Scan for the cell matching the given text and deliver its [X, Y] coordinate at center. 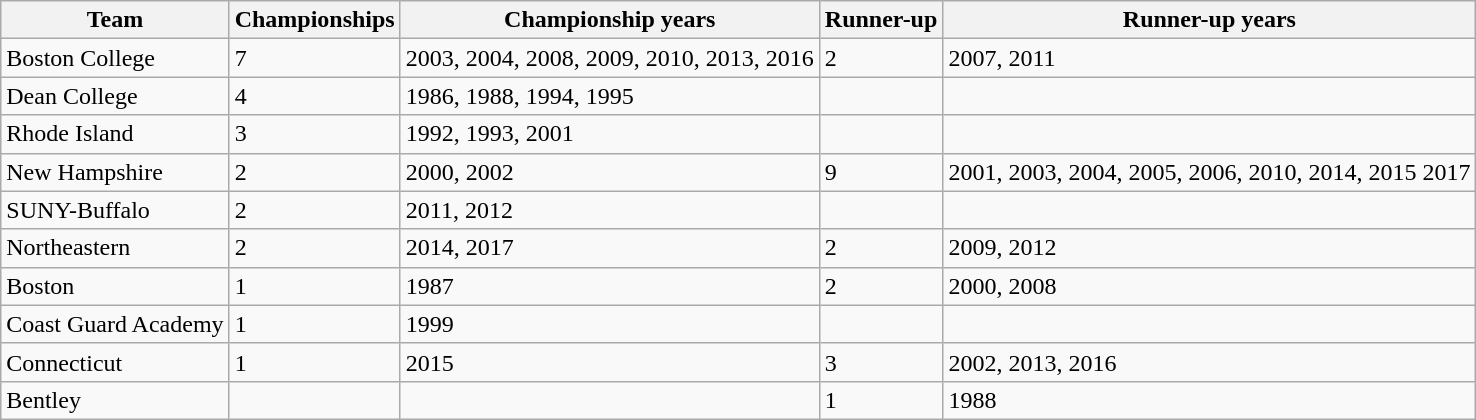
2015 [610, 362]
1986, 1988, 1994, 1995 [610, 96]
9 [881, 172]
1992, 1993, 2001 [610, 134]
New Hampshire [115, 172]
1988 [1210, 400]
Coast Guard Academy [115, 324]
Boston [115, 286]
Boston College [115, 58]
Northeastern [115, 248]
Team [115, 20]
2009, 2012 [1210, 248]
2002, 2013, 2016 [1210, 362]
4 [314, 96]
2003, 2004, 2008, 2009, 2010, 2013, 2016 [610, 58]
Bentley [115, 400]
1999 [610, 324]
2001, 2003, 2004, 2005, 2006, 2010, 2014, 2015 2017 [1210, 172]
Rhode Island [115, 134]
Connecticut [115, 362]
2011, 2012 [610, 210]
Championship years [610, 20]
Runner-up [881, 20]
7 [314, 58]
Runner-up years [1210, 20]
2000, 2002 [610, 172]
Dean College [115, 96]
SUNY-Buffalo [115, 210]
Championships [314, 20]
2014, 2017 [610, 248]
1987 [610, 286]
2000, 2008 [1210, 286]
2007, 2011 [1210, 58]
